From the cell containing the given text, extract its center point as [X, Y] coordinate. 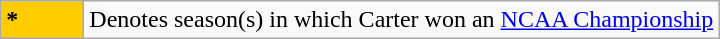
* [42, 20]
Denotes season(s) in which Carter won an NCAA Championship [402, 20]
